Scan for the cell matching the given text and deliver its (x, y) coordinate at center. 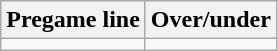
Pregame line (74, 20)
Over/under (210, 20)
